From the cell containing the given text, extract its center point as (X, Y) coordinate. 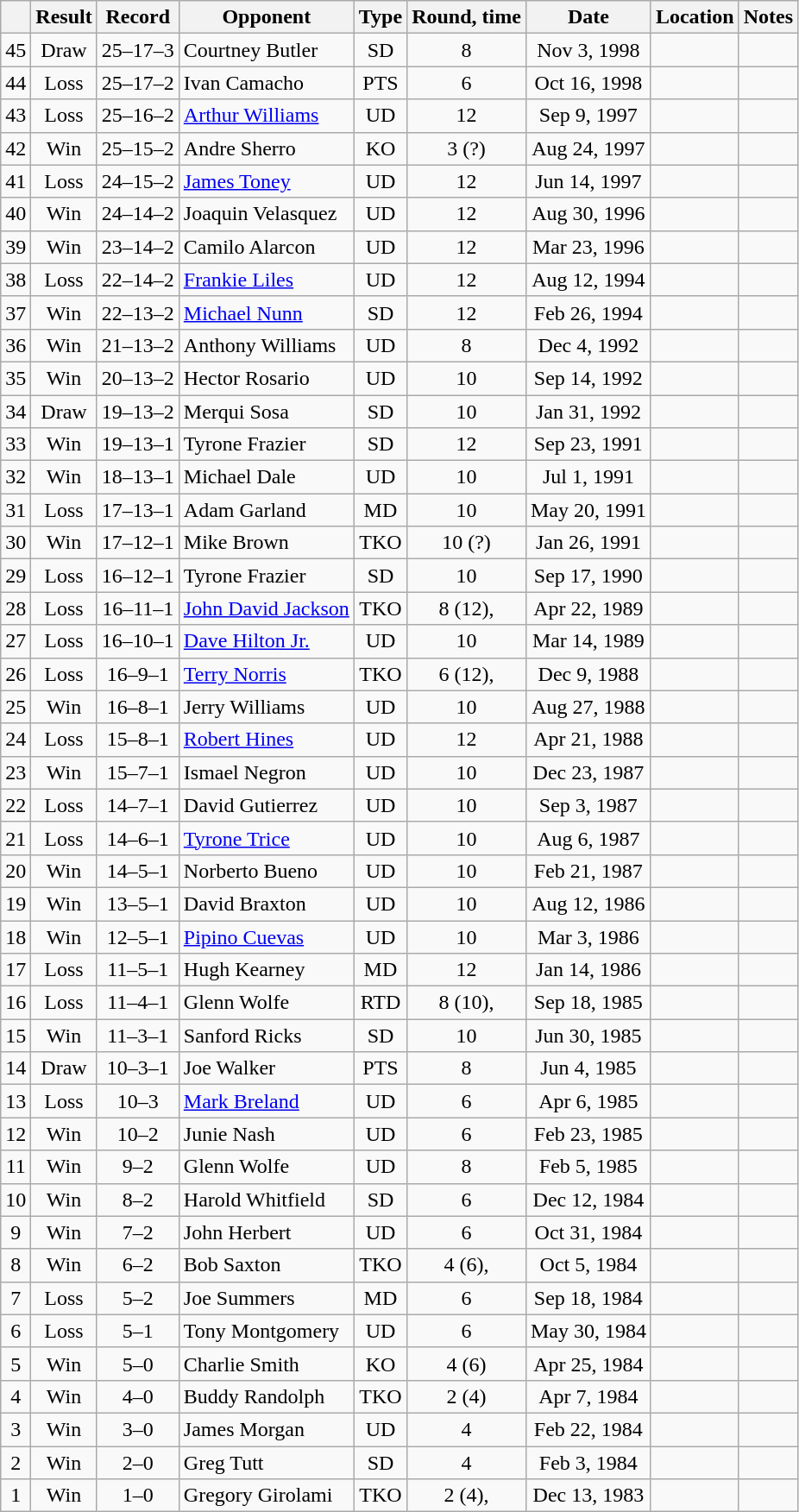
Sep 3, 1987 (588, 805)
Hector Rosario (266, 378)
30 (16, 543)
16–11–1 (138, 608)
Result (64, 17)
22–14–2 (138, 280)
Jun 14, 1997 (588, 181)
Bob Saxton (266, 1265)
Feb 26, 1994 (588, 312)
6 (12), (467, 674)
40 (16, 214)
14–5–1 (138, 871)
17 (16, 970)
May 20, 1991 (588, 510)
John David Jackson (266, 608)
7–2 (138, 1232)
Pipino Cuevas (266, 936)
3–0 (138, 1429)
10 (?) (467, 543)
39 (16, 247)
Sanford Ricks (266, 1036)
16–8–1 (138, 707)
Aug 27, 1988 (588, 707)
Round, time (467, 17)
37 (16, 312)
James Toney (266, 181)
24–14–2 (138, 214)
Ismael Negron (266, 772)
12–5–1 (138, 936)
Feb 21, 1987 (588, 871)
20 (16, 871)
25–16–2 (138, 116)
James Morgan (266, 1429)
Mike Brown (266, 543)
5–0 (138, 1364)
3 (16, 1429)
18–13–1 (138, 477)
11 (16, 1167)
9 (16, 1232)
Terry Norris (266, 674)
15–8–1 (138, 740)
27 (16, 641)
24–15–2 (138, 181)
Charlie Smith (266, 1364)
17–13–1 (138, 510)
Robert Hines (266, 740)
11–3–1 (138, 1036)
15 (16, 1036)
16 (16, 1003)
Nov 3, 1998 (588, 50)
Oct 16, 1998 (588, 83)
Joaquin Velasquez (266, 214)
Sep 14, 1992 (588, 378)
18 (16, 936)
Date (588, 17)
19 (16, 904)
1 (16, 1496)
Dec 9, 1988 (588, 674)
Ivan Camacho (266, 83)
Jul 1, 1991 (588, 477)
23 (16, 772)
Apr 21, 1988 (588, 740)
35 (16, 378)
Merqui Sosa (266, 412)
Aug 12, 1986 (588, 904)
25–15–2 (138, 148)
Sep 17, 1990 (588, 576)
31 (16, 510)
Feb 23, 1985 (588, 1134)
Jerry Williams (266, 707)
16–12–1 (138, 576)
38 (16, 280)
2 (16, 1463)
Dec 12, 1984 (588, 1200)
28 (16, 608)
14 (16, 1068)
Dec 23, 1987 (588, 772)
41 (16, 181)
Gregory Girolami (266, 1496)
10–3–1 (138, 1068)
Dec 13, 1983 (588, 1496)
16–9–1 (138, 674)
Mar 14, 1989 (588, 641)
20–13–2 (138, 378)
33 (16, 444)
Oct 5, 1984 (588, 1265)
6–2 (138, 1265)
11–4–1 (138, 1003)
Mar 3, 1986 (588, 936)
24 (16, 740)
Aug 24, 1997 (588, 148)
Jun 4, 1985 (588, 1068)
4–0 (138, 1396)
Jan 14, 1986 (588, 970)
Frankie Liles (266, 280)
32 (16, 477)
Aug 6, 1987 (588, 838)
2 (4) (467, 1396)
Aug 12, 1994 (588, 280)
2 (4), (467, 1496)
14–6–1 (138, 838)
8 (10), (467, 1003)
3 (?) (467, 148)
42 (16, 148)
17–12–1 (138, 543)
Opponent (266, 17)
25–17–2 (138, 83)
Joe Walker (266, 1068)
8 (12), (467, 608)
21–13–2 (138, 345)
Dec 4, 1992 (588, 345)
5 (16, 1364)
15–7–1 (138, 772)
16–10–1 (138, 641)
Sep 23, 1991 (588, 444)
Anthony Williams (266, 345)
Feb 5, 1985 (588, 1167)
Feb 22, 1984 (588, 1429)
David Gutierrez (266, 805)
9–2 (138, 1167)
Michael Nunn (266, 312)
Camilo Alarcon (266, 247)
23–14–2 (138, 247)
10–2 (138, 1134)
Notes (768, 17)
13–5–1 (138, 904)
Joe Summers (266, 1298)
Oct 31, 1984 (588, 1232)
10–3 (138, 1101)
Apr 25, 1984 (588, 1364)
2–0 (138, 1463)
1–0 (138, 1496)
19–13–1 (138, 444)
19–13–2 (138, 412)
Sep 18, 1985 (588, 1003)
Junie Nash (266, 1134)
11–5–1 (138, 970)
Harold Whitfield (266, 1200)
Type (380, 17)
Mark Breland (266, 1101)
Michael Dale (266, 477)
25 (16, 707)
Jan 31, 1992 (588, 412)
Apr 7, 1984 (588, 1396)
43 (16, 116)
29 (16, 576)
Tony Montgomery (266, 1331)
RTD (380, 1003)
22 (16, 805)
45 (16, 50)
John Herbert (266, 1232)
4 (6), (467, 1265)
Jan 26, 1991 (588, 543)
Norberto Bueno (266, 871)
Courtney Butler (266, 50)
Dave Hilton Jr. (266, 641)
Sep 18, 1984 (588, 1298)
Apr 22, 1989 (588, 608)
Adam Garland (266, 510)
Andre Sherro (266, 148)
Apr 6, 1985 (588, 1101)
David Braxton (266, 904)
Mar 23, 1996 (588, 247)
44 (16, 83)
4 (6) (467, 1364)
Feb 3, 1984 (588, 1463)
Tyrone Trice (266, 838)
Aug 30, 1996 (588, 214)
May 30, 1984 (588, 1331)
Sep 9, 1997 (588, 116)
Arthur Williams (266, 116)
13 (16, 1101)
26 (16, 674)
5–2 (138, 1298)
Greg Tutt (266, 1463)
Hugh Kearney (266, 970)
22–13–2 (138, 312)
14–7–1 (138, 805)
Jun 30, 1985 (588, 1036)
Buddy Randolph (266, 1396)
Record (138, 17)
21 (16, 838)
8–2 (138, 1200)
Location (695, 17)
34 (16, 412)
5–1 (138, 1331)
36 (16, 345)
25–17–3 (138, 50)
7 (16, 1298)
